For the text-containing cell, return its midpoint in (x, y) coordinate format. 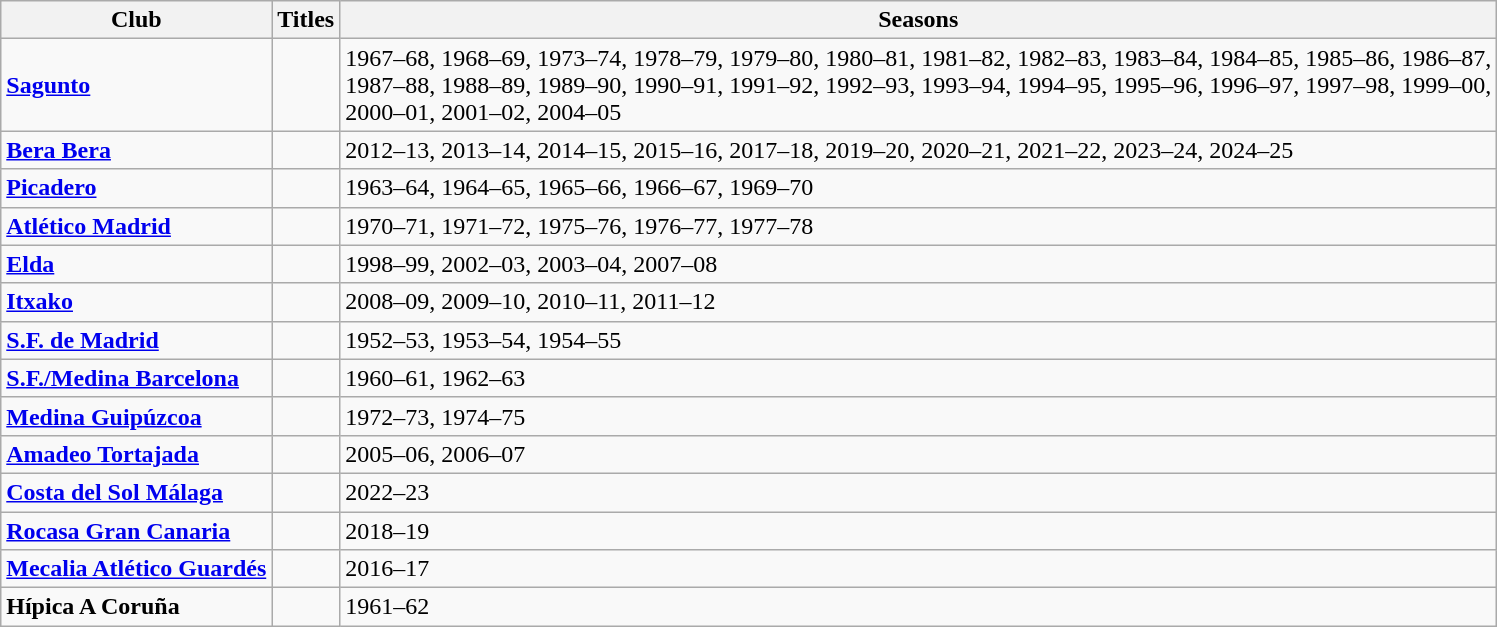
S.F./Medina Barcelona (136, 378)
Medina Guipúzcoa (136, 416)
1961–62 (918, 607)
2018–19 (918, 531)
Atlético Madrid (136, 226)
Club (136, 20)
Titles (306, 20)
1998–99, 2002–03, 2003–04, 2007–08 (918, 264)
2022–23 (918, 492)
Hípica A Coruña (136, 607)
Costa del Sol Málaga (136, 492)
Bera Bera (136, 150)
Sagunto (136, 85)
2005–06, 2006–07 (918, 454)
Elda (136, 264)
1960–61, 1962–63 (918, 378)
2016–17 (918, 569)
Picadero (136, 188)
2008–09, 2009–10, 2010–11, 2011–12 (918, 302)
1972–73, 1974–75 (918, 416)
1952–53, 1953–54, 1954–55 (918, 340)
Amadeo Tortajada (136, 454)
1963–64, 1964–65, 1965–66, 1966–67, 1969–70 (918, 188)
S.F. de Madrid (136, 340)
Mecalia Atlético Guardés (136, 569)
Rocasa Gran Canaria (136, 531)
Itxako (136, 302)
1970–71, 1971–72, 1975–76, 1976–77, 1977–78 (918, 226)
2012–13, 2013–14, 2014–15, 2015–16, 2017–18, 2019–20, 2020–21, 2021–22, 2023–24, 2024–25 (918, 150)
Seasons (918, 20)
